From the cell containing the given text, extract its center point as [x, y] coordinate. 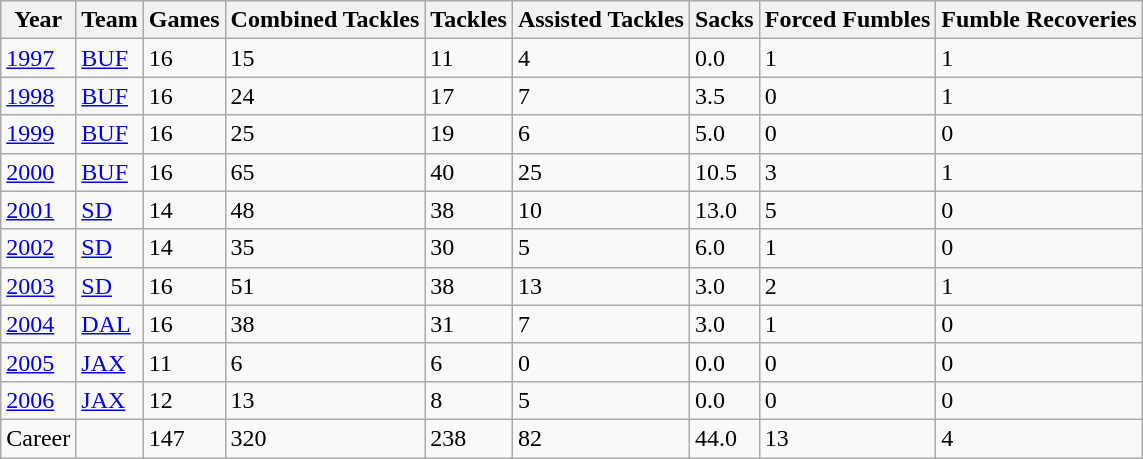
147 [184, 438]
15 [325, 58]
1998 [38, 96]
2 [848, 286]
31 [469, 324]
2005 [38, 362]
24 [325, 96]
Assisted Tackles [600, 20]
Sacks [724, 20]
1997 [38, 58]
17 [469, 96]
2000 [38, 172]
8 [469, 400]
Fumble Recoveries [1039, 20]
2003 [38, 286]
65 [325, 172]
Games [184, 20]
40 [469, 172]
82 [600, 438]
3 [848, 172]
19 [469, 134]
DAL [110, 324]
1999 [38, 134]
10 [600, 210]
238 [469, 438]
Team [110, 20]
2004 [38, 324]
13.0 [724, 210]
Forced Fumbles [848, 20]
Tackles [469, 20]
5.0 [724, 134]
12 [184, 400]
Year [38, 20]
2001 [38, 210]
320 [325, 438]
2002 [38, 248]
48 [325, 210]
3.5 [724, 96]
2006 [38, 400]
Career [38, 438]
6.0 [724, 248]
51 [325, 286]
44.0 [724, 438]
30 [469, 248]
10.5 [724, 172]
Combined Tackles [325, 20]
35 [325, 248]
